Return the (X, Y) coordinate for the center point of the cell that contains the specified text.  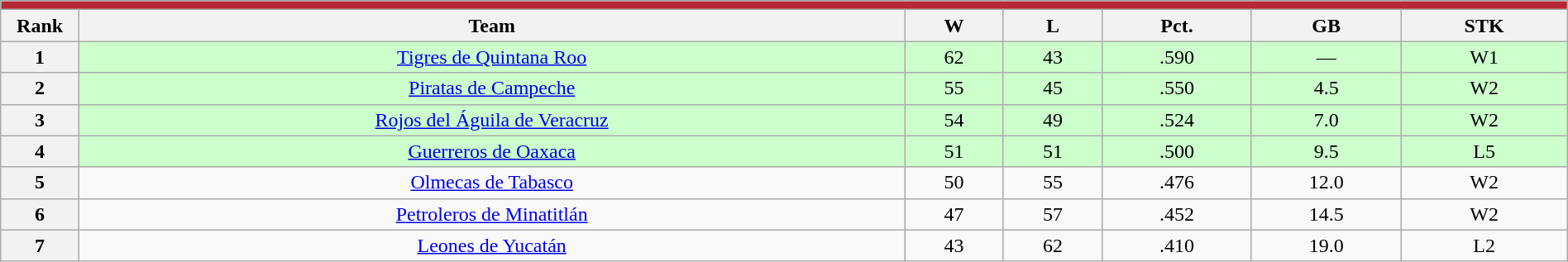
50 (954, 183)
4 (40, 151)
57 (1052, 214)
— (1327, 57)
2 (40, 88)
5 (40, 183)
GB (1327, 26)
6 (40, 214)
45 (1052, 88)
7.0 (1327, 120)
1 (40, 57)
3 (40, 120)
.500 (1178, 151)
.550 (1178, 88)
Team (491, 26)
19.0 (1327, 245)
Pct. (1178, 26)
49 (1052, 120)
Olmecas de Tabasco (491, 183)
.590 (1178, 57)
Piratas de Campeche (491, 88)
Rank (40, 26)
54 (954, 120)
47 (954, 214)
.452 (1178, 214)
.476 (1178, 183)
W1 (1484, 57)
L2 (1484, 245)
7 (40, 245)
.524 (1178, 120)
14.5 (1327, 214)
9.5 (1327, 151)
Petroleros de Minatitlán (491, 214)
Guerreros de Oaxaca (491, 151)
L5 (1484, 151)
Rojos del Águila de Veracruz (491, 120)
L (1052, 26)
Tigres de Quintana Roo (491, 57)
STK (1484, 26)
4.5 (1327, 88)
.410 (1178, 245)
W (954, 26)
12.0 (1327, 183)
Leones de Yucatán (491, 245)
